Determine the [X, Y] coordinate at the center of the cell enclosing the given text.  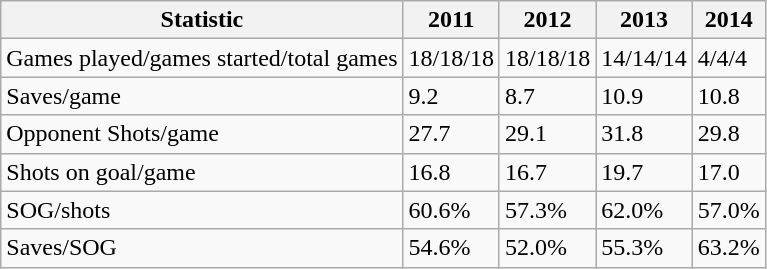
55.3% [644, 248]
2011 [451, 20]
29.8 [728, 134]
16.8 [451, 172]
8.7 [547, 96]
17.0 [728, 172]
63.2% [728, 248]
29.1 [547, 134]
Saves/game [202, 96]
52.0% [547, 248]
60.6% [451, 210]
27.7 [451, 134]
Saves/SOG [202, 248]
Shots on goal/game [202, 172]
Statistic [202, 20]
10.8 [728, 96]
16.7 [547, 172]
62.0% [644, 210]
19.7 [644, 172]
2014 [728, 20]
SOG/shots [202, 210]
2012 [547, 20]
Opponent Shots/game [202, 134]
57.0% [728, 210]
54.6% [451, 248]
9.2 [451, 96]
10.9 [644, 96]
57.3% [547, 210]
31.8 [644, 134]
Games played/games started/total games [202, 58]
14/14/14 [644, 58]
2013 [644, 20]
4/4/4 [728, 58]
